Extract the [x, y] coordinate from the center of the cell holding the provided text.  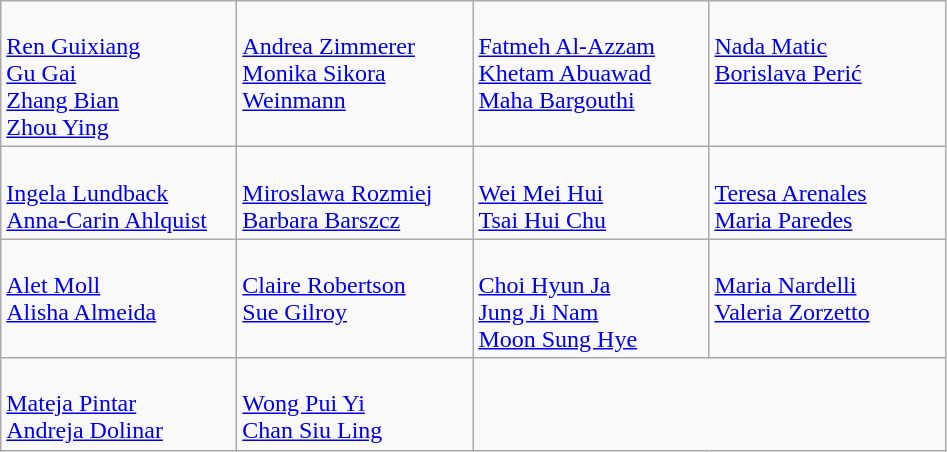
Nada MaticBorislava Perić [827, 74]
Miroslawa RozmiejBarbara Barszcz [355, 193]
Teresa ArenalesMaria Paredes [827, 193]
Ingela LundbackAnna-Carin Ahlquist [119, 193]
Ren GuixiangGu GaiZhang BianZhou Ying [119, 74]
Wei Mei HuiTsai Hui Chu [591, 193]
Alet MollAlisha Almeida [119, 298]
Choi Hyun JaJung Ji NamMoon Sung Hye [591, 298]
Maria NardelliValeria Zorzetto [827, 298]
Fatmeh Al-AzzamKhetam AbuawadMaha Bargouthi [591, 74]
Andrea ZimmererMonika Sikora Weinmann [355, 74]
Wong Pui YiChan Siu Ling [355, 404]
Mateja PintarAndreja Dolinar [119, 404]
Claire RobertsonSue Gilroy [355, 298]
